For the text-containing cell, return its midpoint in (X, Y) coordinate format. 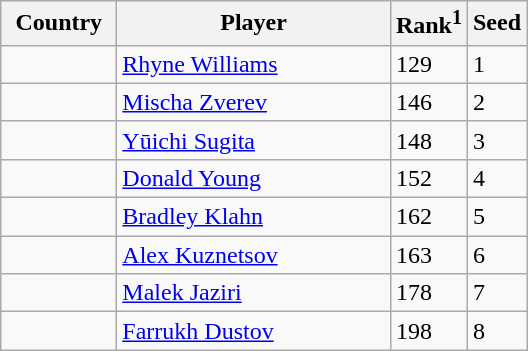
Farrukh Dustov (254, 331)
Rank1 (428, 24)
1 (496, 64)
162 (428, 217)
5 (496, 217)
Rhyne Williams (254, 64)
7 (496, 293)
152 (428, 178)
3 (496, 140)
163 (428, 255)
146 (428, 102)
6 (496, 255)
129 (428, 64)
Bradley Klahn (254, 217)
Alex Kuznetsov (254, 255)
Yūichi Sugita (254, 140)
8 (496, 331)
Mischa Zverev (254, 102)
2 (496, 102)
Seed (496, 24)
Player (254, 24)
Malek Jaziri (254, 293)
Donald Young (254, 178)
Country (59, 24)
198 (428, 331)
148 (428, 140)
178 (428, 293)
4 (496, 178)
